From the cell containing the given text, extract its center point as [X, Y] coordinate. 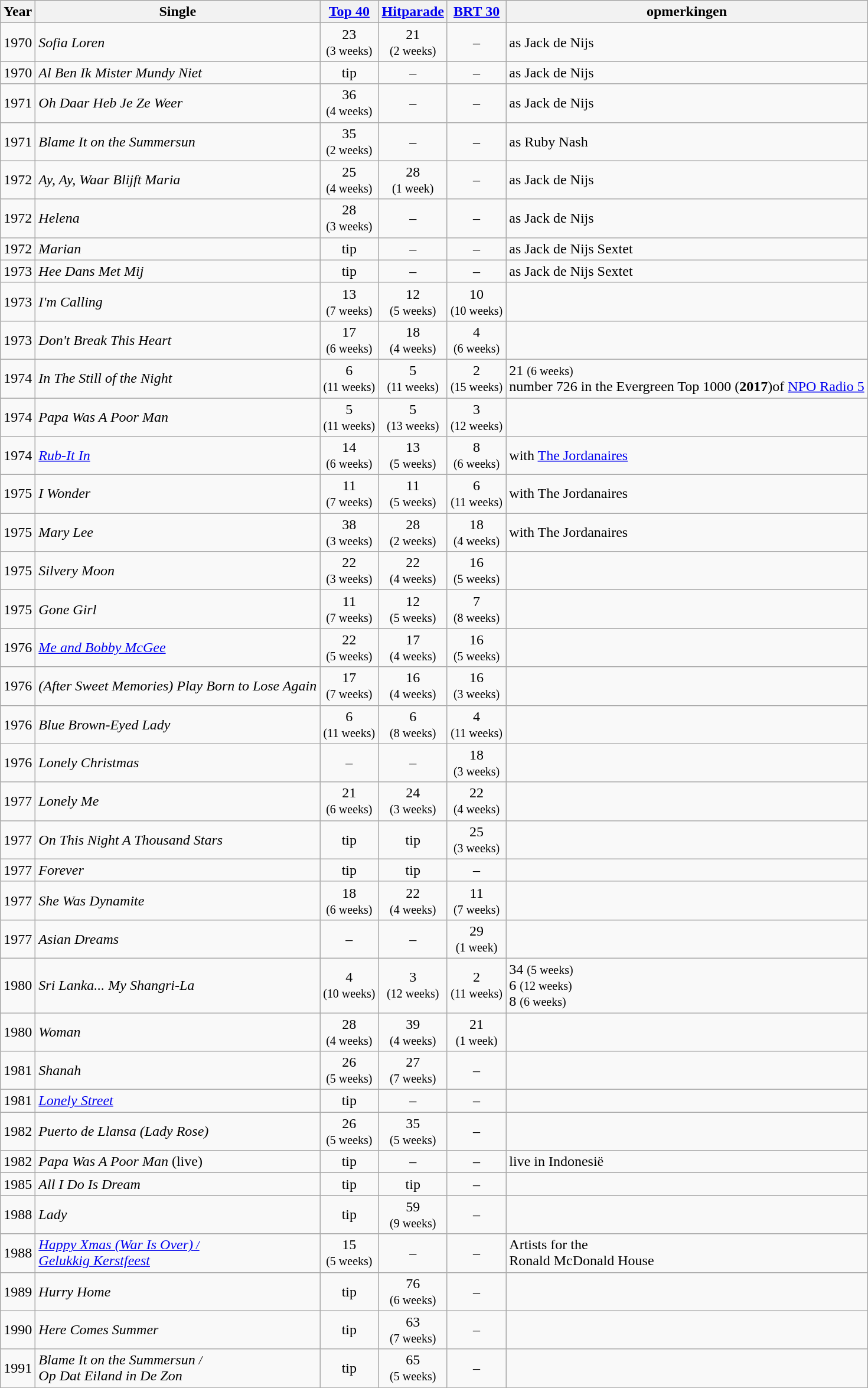
Top 40 [350, 12]
10(10 weeks) [476, 301]
27(7 weeks) [413, 1070]
2(11 weeks) [476, 985]
21(2 weeks) [413, 43]
63(7 weeks) [413, 1330]
Artists for theRonald McDonald House [687, 1253]
Marian [178, 249]
Single [178, 12]
Here Comes Summer [178, 1330]
65(5 weeks) [413, 1368]
Woman [178, 1031]
1989 [18, 1291]
59(9 weeks) [413, 1214]
17(4 weeks) [413, 647]
21(1 week) [476, 1031]
28(2 weeks) [413, 533]
Gone Girl [178, 610]
She Was Dynamite [178, 900]
I Wonder [178, 494]
Lonely Christmas [178, 763]
Silvery Moon [178, 571]
Shanah [178, 1070]
opmerkingen [687, 12]
Year [18, 12]
11(5 weeks) [413, 494]
1985 [18, 1184]
17(6 weeks) [350, 340]
1990 [18, 1330]
Don't Break This Heart [178, 340]
Rub-It In [178, 456]
Sri Lanka... My Shangri-La [178, 985]
24(3 weeks) [413, 801]
35(2 weeks) [350, 142]
28(4 weeks) [350, 1031]
2(15 weeks) [476, 378]
6(8 weeks) [413, 724]
Hitparade [413, 12]
21(6 weeks) [350, 801]
5(13 weeks) [413, 417]
16(4 weeks) [413, 686]
35(5 weeks) [413, 1132]
live in Indonesië [687, 1162]
On This Night A Thousand Stars [178, 840]
23(3 weeks) [350, 43]
Sofia Loren [178, 43]
76(6 weeks) [413, 1291]
17(7 weeks) [350, 686]
BRT 30 [476, 12]
34 (5 weeks) 6 (12 weeks) 8 (6 weeks) [687, 985]
Mary Lee [178, 533]
13(5 weeks) [413, 456]
Blue Brown-Eyed Lady [178, 724]
39(4 weeks) [413, 1031]
Lady [178, 1214]
as Ruby Nash [687, 142]
(After Sweet Memories) Play Born to Lose Again [178, 686]
4(11 weeks) [476, 724]
22(3 weeks) [350, 571]
1991 [18, 1368]
15(5 weeks) [350, 1253]
Happy Xmas (War Is Over) /Gelukkig Kerstfeest [178, 1253]
21 (6 weeks)number 726 in the Evergreen Top 1000 (2017)of NPO Radio 5 [687, 378]
Hee Dans Met Mij [178, 271]
4(10 weeks) [350, 985]
Blame It on the Summersun [178, 142]
All I Do Is Dream [178, 1184]
Forever [178, 870]
Blame It on the Summersun /Op Dat Eiland in De Zon [178, 1368]
22(5 weeks) [350, 647]
16(3 weeks) [476, 686]
4(6 weeks) [476, 340]
13(7 weeks) [350, 301]
7(8 weeks) [476, 610]
18(6 weeks) [350, 900]
Hurry Home [178, 1291]
I'm Calling [178, 301]
8(6 weeks) [476, 456]
In The Still of the Night [178, 378]
Al Ben Ik Mister Mundy Niet [178, 73]
Papa Was A Poor Man [178, 417]
Oh Daar Heb Je Ze Weer [178, 103]
38(3 weeks) [350, 533]
Helena [178, 219]
Me and Bobby McGee [178, 647]
28(3 weeks) [350, 219]
Ay, Ay, Waar Blijft Maria [178, 180]
28(1 week) [413, 180]
Asian Dreams [178, 939]
18(3 weeks) [476, 763]
Puerto de Llansa (Lady Rose) [178, 1132]
25(4 weeks) [350, 180]
25(3 weeks) [476, 840]
14(6 weeks) [350, 456]
Papa Was A Poor Man (live) [178, 1162]
Lonely Street [178, 1101]
36(4 weeks) [350, 103]
Lonely Me [178, 801]
29(1 week) [476, 939]
